Find where the given text appears and provide that cell's center as [X, Y] coordinate. 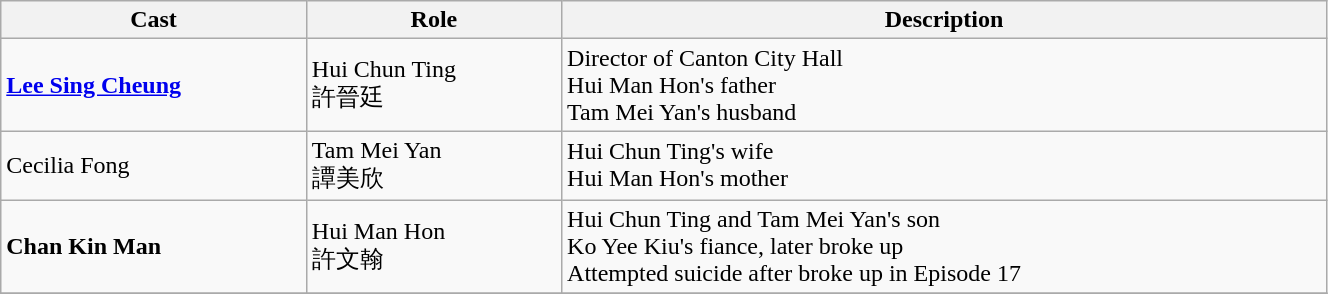
Chan Kin Man [154, 246]
Lee Sing Cheung [154, 85]
Hui Chun Ting and Tam Mei Yan's sonKo Yee Kiu's fiance, later broke upAttempted suicide after broke up in Episode 17 [944, 246]
Cast [154, 20]
Hui Chun Ting's wifeHui Man Hon's mother [944, 166]
Hui Man Hon許文翰 [434, 246]
Hui Chun Ting許晉廷 [434, 85]
Director of Canton City HallHui Man Hon's fatherTam Mei Yan's husband [944, 85]
Tam Mei Yan譚美欣 [434, 166]
Role [434, 20]
Cecilia Fong [154, 166]
Description [944, 20]
